Detect which cell encompasses the target text, then output its (x, y) center coordinate. 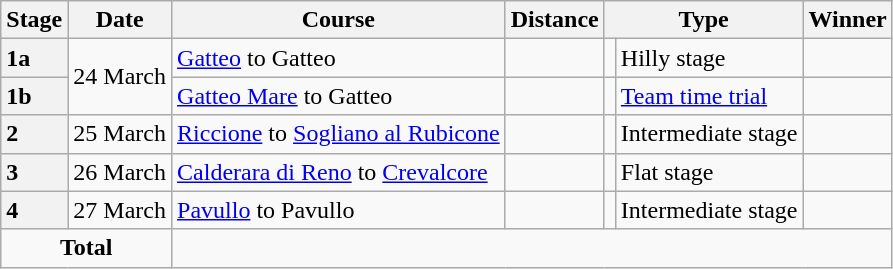
Gatteo Mare to Gatteo (339, 96)
Stage (34, 20)
25 March (120, 134)
Hilly stage (709, 58)
Calderara di Reno to Crevalcore (339, 172)
Date (120, 20)
1a (34, 58)
Riccione to Sogliano al Rubicone (339, 134)
Gatteo to Gatteo (339, 58)
1b (34, 96)
Pavullo to Pavullo (339, 210)
27 March (120, 210)
24 March (120, 77)
Type (704, 20)
Distance (554, 20)
Winner (848, 20)
4 (34, 210)
Total (86, 248)
3 (34, 172)
26 March (120, 172)
2 (34, 134)
Team time trial (709, 96)
Flat stage (709, 172)
Course (339, 20)
